For the text-containing cell, return its midpoint in [x, y] coordinate format. 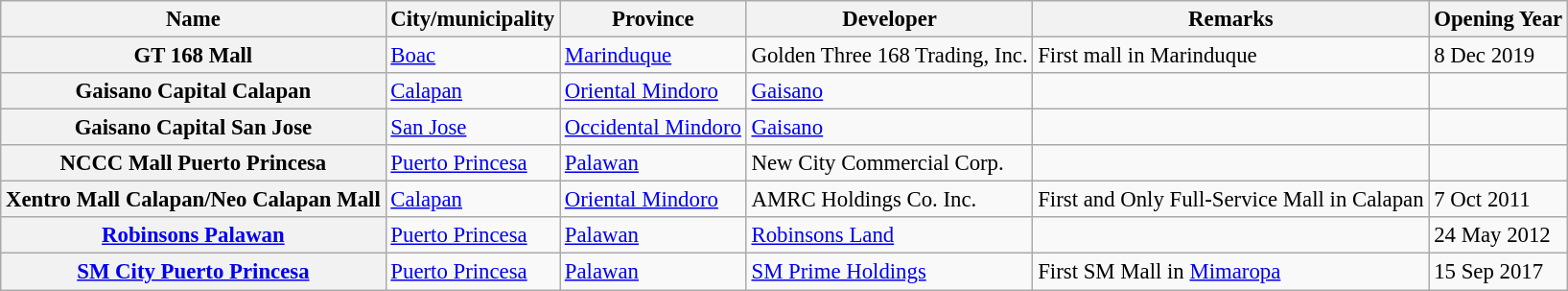
First and Only Full-Service Mall in Calapan [1231, 200]
Golden Three 168 Trading, Inc. [890, 56]
Opening Year [1498, 19]
8 Dec 2019 [1498, 56]
Name [194, 19]
Xentro Mall Calapan/Neo Calapan Mall [194, 200]
San Jose [472, 128]
Province [654, 19]
Remarks [1231, 19]
Gaisano Capital Calapan [194, 91]
SM City Puerto Princesa [194, 272]
City/municipality [472, 19]
Occidental Mindoro [654, 128]
First SM Mall in Mimaropa [1231, 272]
Marinduque [654, 56]
AMRC Holdings Co. Inc. [890, 200]
NCCC Mall Puerto Princesa [194, 163]
Gaisano Capital San Jose [194, 128]
Boac [472, 56]
Robinsons Palawan [194, 235]
24 May 2012 [1498, 235]
New City Commercial Corp. [890, 163]
7 Oct 2011 [1498, 200]
SM Prime Holdings [890, 272]
15 Sep 2017 [1498, 272]
Robinsons Land [890, 235]
GT 168 Mall [194, 56]
Developer [890, 19]
First mall in Marinduque [1231, 56]
